Identify which cell holds the provided text, then report its [X, Y] central coordinate. 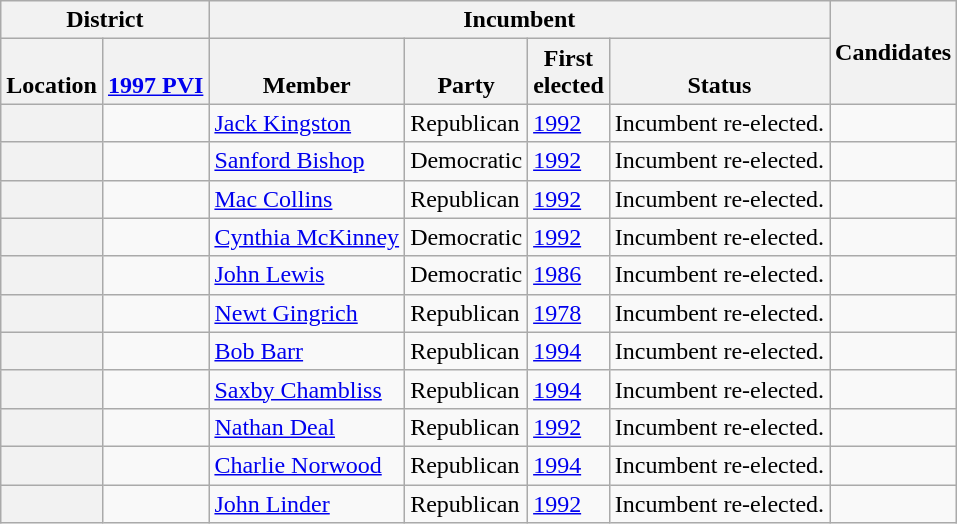
Cynthia McKinney [307, 237]
Party [466, 72]
Jack Kingston [307, 123]
District [105, 20]
Member [307, 72]
Firstelected [569, 72]
Newt Gingrich [307, 313]
John Lewis [307, 275]
Incumbent [520, 20]
Mac Collins [307, 199]
Sanford Bishop [307, 161]
Candidates [894, 52]
Location [52, 72]
Saxby Chambliss [307, 389]
Charlie Norwood [307, 465]
1978 [569, 313]
Status [719, 72]
1997 PVI [155, 72]
1986 [569, 275]
Nathan Deal [307, 427]
Bob Barr [307, 351]
John Linder [307, 503]
